Capture the cell that displays the provided text and extract its [X, Y] central coordinate. 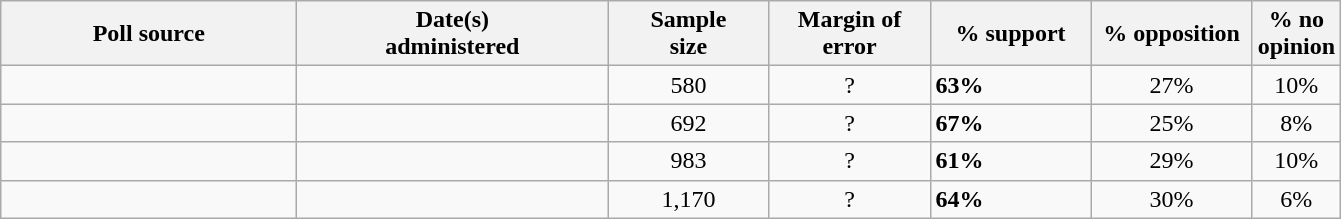
% opposition [1172, 34]
Poll source [149, 34]
Date(s)administered [452, 34]
1,170 [688, 199]
% no opinion [1296, 34]
6% [1296, 199]
67% [1010, 123]
692 [688, 123]
580 [688, 85]
29% [1172, 161]
Samplesize [688, 34]
983 [688, 161]
63% [1010, 85]
25% [1172, 123]
61% [1010, 161]
% support [1010, 34]
Margin oferror [850, 34]
27% [1172, 85]
8% [1296, 123]
64% [1010, 199]
30% [1172, 199]
